Identify which cell holds the provided text, then report its (x, y) central coordinate. 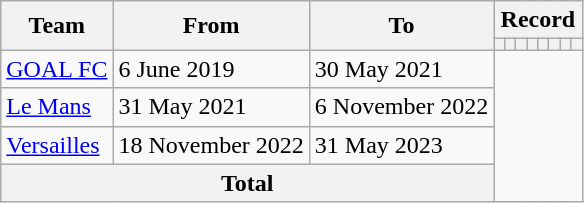
Versailles (57, 145)
6 June 2019 (211, 69)
30 May 2021 (401, 69)
31 May 2023 (401, 145)
Total (248, 183)
Le Mans (57, 107)
Record (538, 20)
18 November 2022 (211, 145)
To (401, 26)
Team (57, 26)
6 November 2022 (401, 107)
31 May 2021 (211, 107)
From (211, 26)
GOAL FC (57, 69)
